From the cell containing the given text, extract its center point as (X, Y) coordinate. 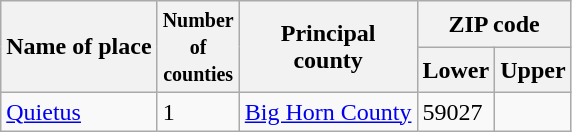
Quietus (79, 112)
1 (198, 112)
59027 (456, 112)
Lower (456, 70)
Big Horn County (328, 112)
Number ofcounties (198, 47)
Principal county (328, 47)
Upper (533, 70)
Name of place (79, 47)
ZIP code (494, 24)
